Determine the [x, y] coordinate at the center of the cell enclosing the given text.  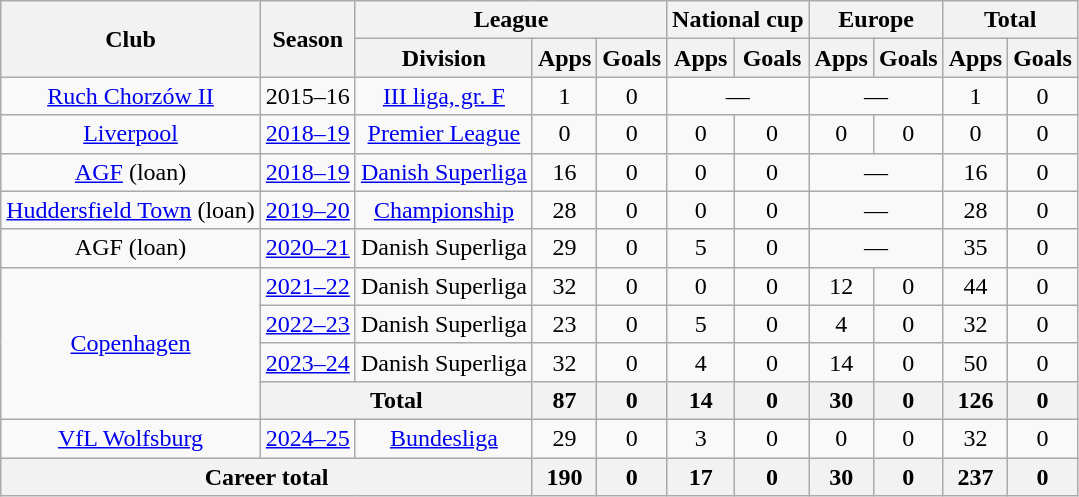
87 [564, 400]
Club [131, 39]
2015–16 [308, 96]
190 [564, 477]
Huddersfield Town (loan) [131, 210]
National cup [738, 20]
Championship [444, 210]
Europe [876, 20]
Career total [267, 477]
2021–22 [308, 286]
23 [564, 324]
2019–20 [308, 210]
12 [841, 286]
Copenhagen [131, 343]
237 [975, 477]
Ruch Chorzów II [131, 96]
3 [701, 438]
35 [975, 248]
2023–24 [308, 362]
Premier League [444, 134]
VfL Wolfsburg [131, 438]
Season [308, 39]
126 [975, 400]
Bundesliga [444, 438]
League [510, 20]
2024–25 [308, 438]
Division [444, 58]
17 [701, 477]
Liverpool [131, 134]
III liga, gr. F [444, 96]
50 [975, 362]
2022–23 [308, 324]
2020–21 [308, 248]
44 [975, 286]
